Provide the [x, y] coordinate of the cell's center where the given text is located.  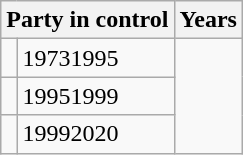
Years [208, 20]
19951999 [96, 96]
19731995 [96, 58]
19992020 [96, 134]
Party in control [88, 20]
